Locate the cell with the specified text and output its [X, Y] center coordinate. 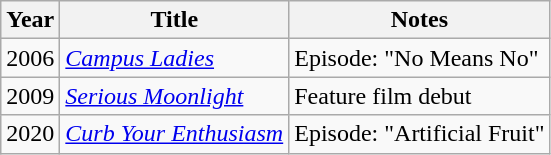
2009 [30, 96]
Serious Moonlight [174, 96]
Episode: "Artificial Fruit" [420, 134]
Notes [420, 20]
Episode: "No Means No" [420, 58]
Campus Ladies [174, 58]
2006 [30, 58]
2020 [30, 134]
Title [174, 20]
Curb Your Enthusiasm [174, 134]
Year [30, 20]
Feature film debut [420, 96]
